Capture the cell that displays the provided text and extract its (X, Y) central coordinate. 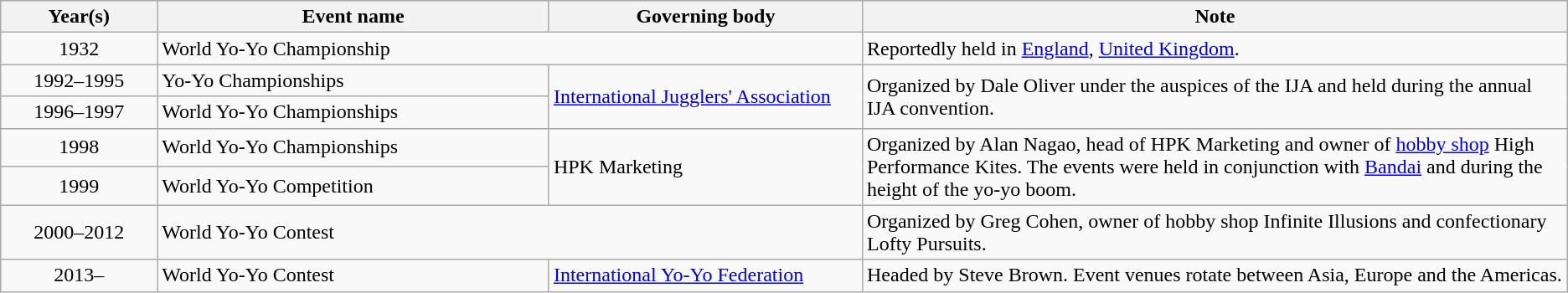
1992–1995 (79, 80)
International Yo-Yo Federation (705, 275)
Note (1215, 17)
1932 (79, 49)
1996–1997 (79, 112)
World Yo-Yo Championship (510, 49)
Reportedly held in England, United Kingdom. (1215, 49)
Year(s) (79, 17)
Event name (353, 17)
1998 (79, 147)
2000–2012 (79, 233)
HPK Marketing (705, 167)
Headed by Steve Brown. Event venues rotate between Asia, Europe and the Americas. (1215, 275)
Organized by Dale Oliver under the auspices of the IJA and held during the annual IJA convention. (1215, 96)
1999 (79, 186)
Organized by Greg Cohen, owner of hobby shop Infinite Illusions and confectionary Lofty Pursuits. (1215, 233)
2013– (79, 275)
Yo-Yo Championships (353, 80)
World Yo-Yo Competition (353, 186)
International Jugglers' Association (705, 96)
Governing body (705, 17)
